Detect which cell encompasses the target text, then output its [x, y] center coordinate. 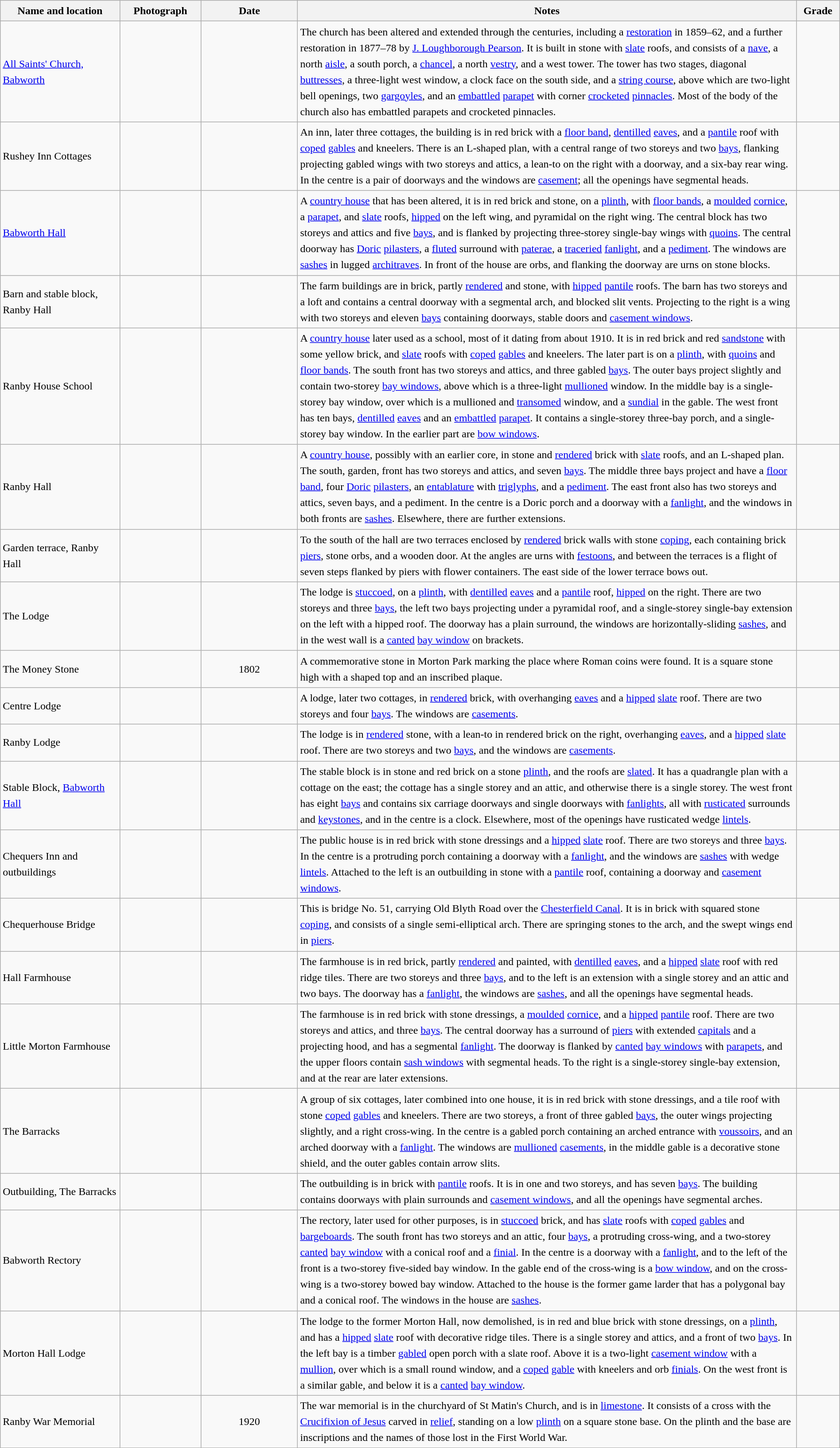
Stable Block, Babworth Hall [60, 796]
Garden terrace, Ranby Hall [60, 556]
Ranby Lodge [60, 743]
Outbuilding, The Barracks [60, 1192]
Ranby War Memorial [60, 1421]
Morton Hall Lodge [60, 1353]
The Money Stone [60, 669]
Little Morton Farmhouse [60, 1047]
Name and location [60, 11]
Notes [547, 11]
Photograph [160, 11]
Centre Lodge [60, 705]
Barn and stable block, Ranby Hall [60, 301]
The Lodge [60, 616]
Chequers Inn and outbuildings [60, 864]
1920 [249, 1421]
Ranby Hall [60, 487]
Grade [818, 11]
All Saints' Church, Babworth [60, 72]
Rushey Inn Cottages [60, 156]
Ranby House School [60, 386]
Date [249, 11]
Babworth Rectory [60, 1260]
1802 [249, 669]
Chequerhouse Bridge [60, 925]
Babworth Hall [60, 233]
Hall Farmhouse [60, 977]
The Barracks [60, 1131]
